Provide the (X, Y) coordinate of the cell's center where the given text is located.  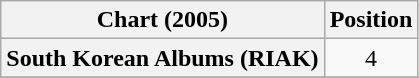
4 (371, 58)
Position (371, 20)
Chart (2005) (162, 20)
South Korean Albums (RIAK) (162, 58)
